Scan for the cell matching the given text and deliver its [x, y] coordinate at center. 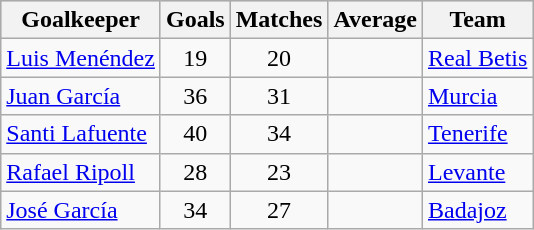
Murcia [477, 96]
Tenerife [477, 134]
Matches [279, 20]
36 [195, 96]
23 [279, 172]
Average [376, 20]
Real Betis [477, 58]
27 [279, 210]
Badajoz [477, 210]
Santi Lafuente [81, 134]
Goals [195, 20]
Luis Menéndez [81, 58]
Goalkeeper [81, 20]
Team [477, 20]
31 [279, 96]
Juan García [81, 96]
28 [195, 172]
Rafael Ripoll [81, 172]
19 [195, 58]
José García [81, 210]
40 [195, 134]
Levante [477, 172]
20 [279, 58]
